Return the (X, Y) coordinate for the center point of the cell that contains the specified text.  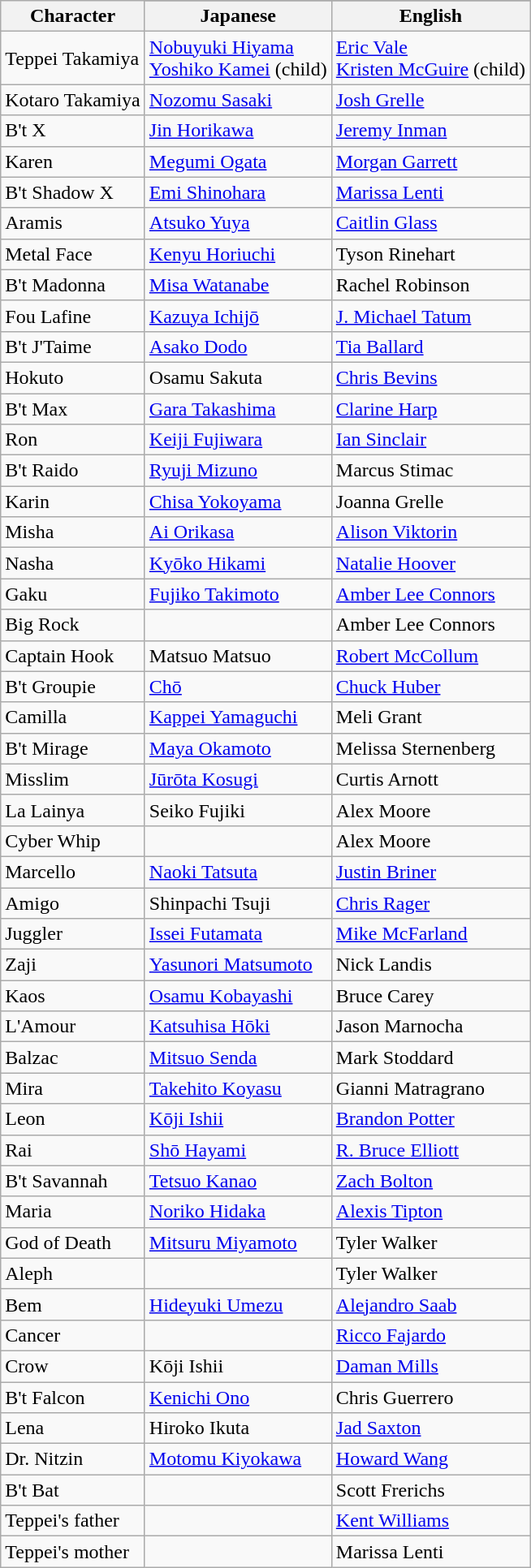
R. Bruce Elliott (430, 1150)
Hiroko Ikuta (238, 1428)
Osamu Kobayashi (238, 996)
Ricco Fajardo (430, 1335)
Chris Bevins (430, 377)
Seiko Fujiki (238, 810)
Emi Shinohara (238, 192)
Melissa Sternenberg (430, 748)
Teppei's mother (73, 1552)
Clarine Harp (430, 408)
Robert McCollum (430, 656)
Motomu Kiyokawa (238, 1459)
Misa Watanabe (238, 285)
Ai Orikasa (238, 532)
Juggler (73, 934)
Bruce Carey (430, 996)
Asako Dodo (238, 347)
Chisa Yokoyama (238, 502)
Tetsuo Kanao (238, 1181)
Brandon Potter (430, 1119)
Marcello (73, 872)
Fou Lafine (73, 316)
Mike McFarland (430, 934)
Zach Bolton (430, 1181)
Balzac (73, 1058)
Amigo (73, 903)
Camilla (73, 717)
Zaji (73, 965)
Aramis (73, 223)
Jason Marnocha (430, 1027)
Hideyuki Umezu (238, 1304)
Japanese (238, 16)
Justin Briner (430, 872)
B't J'Taime (73, 347)
Kenichi Ono (238, 1397)
Misslim (73, 779)
Aleph (73, 1273)
La Lainya (73, 810)
Morgan Garrett (430, 162)
Mitsuo Senda (238, 1058)
Kenyu Horiuchi (238, 254)
Alexis Tipton (430, 1212)
Ryuji Mizuno (238, 471)
Jin Horikawa (238, 131)
Big Rock (73, 625)
Howard Wang (430, 1459)
Jad Saxton (430, 1428)
Shō Hayami (238, 1150)
B't Shadow X (73, 192)
Scott Frerichs (430, 1490)
Tia Ballard (430, 347)
Lena (73, 1428)
Teppei's father (73, 1521)
L'Amour (73, 1027)
Gianni Matragrano (430, 1088)
Keiji Fujiwara (238, 440)
Chris Rager (430, 903)
Matsuo Matsuo (238, 656)
Chō (238, 687)
Daman Mills (430, 1366)
Atsuko Yuya (238, 223)
Gara Takashima (238, 408)
Mira (73, 1088)
B't X (73, 131)
Megumi Ogata (238, 162)
B't Savannah (73, 1181)
Shinpachi Tsuji (238, 903)
God of Death (73, 1243)
Ian Sinclair (430, 440)
Kaos (73, 996)
Fujiko Takimoto (238, 594)
Kent Williams (430, 1521)
Nick Landis (430, 965)
Naoki Tatsuta (238, 872)
Mark Stoddard (430, 1058)
Tyson Rinehart (430, 254)
Captain Hook (73, 656)
Marcus Stimac (430, 471)
Maria (73, 1212)
Bem (73, 1304)
Alejandro Saab (430, 1304)
Jūrōta Kosugi (238, 779)
Teppei Takamiya (73, 58)
B't Max (73, 408)
Alison Viktorin (430, 532)
Kyōko Hikami (238, 563)
Natalie Hoover (430, 563)
Gaku (73, 594)
Cyber Whip (73, 841)
Chuck Huber (430, 687)
B't Mirage (73, 748)
Crow (73, 1366)
Katsuhisa Hōki (238, 1027)
Hokuto (73, 377)
Mitsuru Miyamoto (238, 1243)
Character (73, 16)
Osamu Sakuta (238, 377)
Rachel Robinson (430, 285)
Joanna Grelle (430, 502)
B't Bat (73, 1490)
Takehito Koyasu (238, 1088)
Chris Guerrero (430, 1397)
Kappei Yamaguchi (238, 717)
J. Michael Tatum (430, 316)
Karen (73, 162)
Kotaro Takamiya (73, 100)
B't Falcon (73, 1397)
Karin (73, 502)
Leon (73, 1119)
Nozomu Sasaki (238, 100)
Jeremy Inman (430, 131)
Yasunori Matsumoto (238, 965)
Eric ValeKristen McGuire (child) (430, 58)
B't Groupie (73, 687)
Nasha (73, 563)
Curtis Arnott (430, 779)
Noriko Hidaka (238, 1212)
Nobuyuki HiyamaYoshiko Kamei (child) (238, 58)
B't Raido (73, 471)
Cancer (73, 1335)
Maya Okamoto (238, 748)
Metal Face (73, 254)
Issei Futamata (238, 934)
Meli Grant (430, 717)
English (430, 16)
Rai (73, 1150)
Ron (73, 440)
Kazuya Ichijō (238, 316)
Caitlin Glass (430, 223)
Josh Grelle (430, 100)
Dr. Nitzin (73, 1459)
Misha (73, 532)
B't Madonna (73, 285)
